Search for the cell housing the specified text and yield its (X, Y) center coordinate. 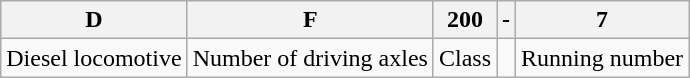
- (506, 20)
7 (602, 20)
200 (464, 20)
D (94, 20)
Class (464, 58)
Diesel locomotive (94, 58)
F (310, 20)
Number of driving axles (310, 58)
Running number (602, 58)
